From the cell containing the given text, extract its center point as [X, Y] coordinate. 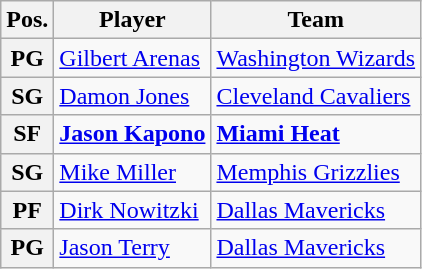
PF [28, 210]
Miami Heat [316, 134]
Damon Jones [132, 96]
Memphis Grizzlies [316, 172]
Jason Kapono [132, 134]
Pos. [28, 20]
Dirk Nowitzki [132, 210]
Team [316, 20]
SF [28, 134]
Jason Terry [132, 248]
Gilbert Arenas [132, 58]
Mike Miller [132, 172]
Cleveland Cavaliers [316, 96]
Player [132, 20]
Washington Wizards [316, 58]
